Provide the (X, Y) coordinate of the cell's center where the given text is located.  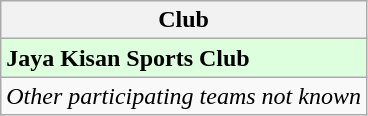
Other participating teams not known (184, 96)
Jaya Kisan Sports Club (184, 58)
Club (184, 20)
